From the cell containing the given text, extract its center point as [X, Y] coordinate. 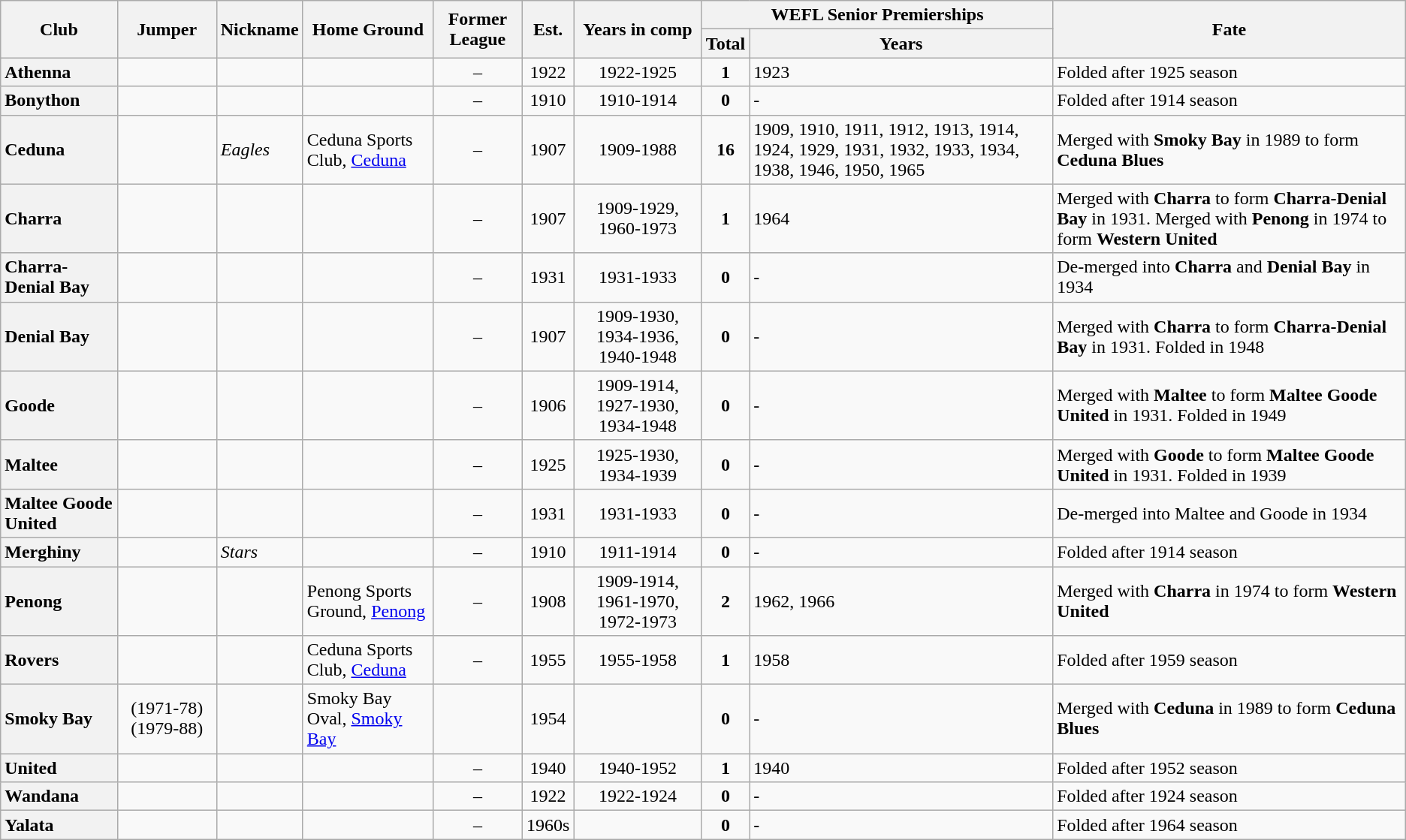
Merged with Ceduna in 1989 to form Ceduna Blues [1229, 719]
1906 [548, 405]
Merged with Goode to form Maltee Goode United in 1931. Folded in 1939 [1229, 464]
Folded after 1959 season [1229, 661]
Stars [260, 552]
Merged with Charra to form Charra-Denial Bay in 1931. Merged with Penong in 1974 to form Western United [1229, 218]
Merged with Charra in 1974 to form Western United [1229, 601]
Smoky Bay Oval, Smoky Bay [368, 719]
Est. [548, 29]
1955-1958 [638, 661]
Merged with Smoky Bay in 1989 to form Ceduna Blues [1229, 149]
Rovers [59, 661]
Maltee Goode United [59, 513]
1909-1914, 1961-1970, 1972-1973 [638, 601]
1922-1925 [638, 72]
Folded after 1964 season [1229, 825]
Eagles [260, 149]
1908 [548, 601]
Yalata [59, 825]
Jumper [167, 29]
1962, 1966 [901, 601]
1909-1914, 1927-1930, 1934-1948 [638, 405]
Charra-Denial Bay [59, 278]
1925-1930, 1934-1939 [638, 464]
1940-1952 [638, 768]
Folded after 1925 season [1229, 72]
WEFL Senior Premierships [877, 15]
1954 [548, 719]
De-merged into Maltee and Goode in 1934 [1229, 513]
Years [901, 44]
Charra [59, 218]
1911-1914 [638, 552]
1925 [548, 464]
1909-1988 [638, 149]
Years in comp [638, 29]
1923 [901, 72]
1958 [901, 661]
2 [726, 601]
Folded after 1924 season [1229, 796]
1910-1914 [638, 101]
Bonython [59, 101]
Club [59, 29]
1955 [548, 661]
Home Ground [368, 29]
Goode [59, 405]
Ceduna [59, 149]
De-merged into Charra and Denial Bay in 1934 [1229, 278]
16 [726, 149]
1922-1924 [638, 796]
Penong Sports Ground, Penong [368, 601]
Athenna [59, 72]
Total [726, 44]
(1971-78)(1979-88) [167, 719]
Nickname [260, 29]
Penong [59, 601]
Denial Bay [59, 336]
1909, 1910, 1911, 1912, 1913, 1914, 1924, 1929, 1931, 1932, 1933, 1934, 1938, 1946, 1950, 1965 [901, 149]
Merged with Maltee to form Maltee Goode United in 1931. Folded in 1949 [1229, 405]
1909-1929, 1960-1973 [638, 218]
Fate [1229, 29]
Merged with Charra to form Charra-Denial Bay in 1931. Folded in 1948 [1229, 336]
United [59, 768]
Folded after 1952 season [1229, 768]
Wandana [59, 796]
Smoky Bay [59, 719]
1964 [901, 218]
Maltee [59, 464]
Former League [478, 29]
1909-1930, 1934-1936, 1940-1948 [638, 336]
1960s [548, 825]
Merghiny [59, 552]
